Pinpoint the cell where the given text exists, returning its (x, y) midpoint coordinate. 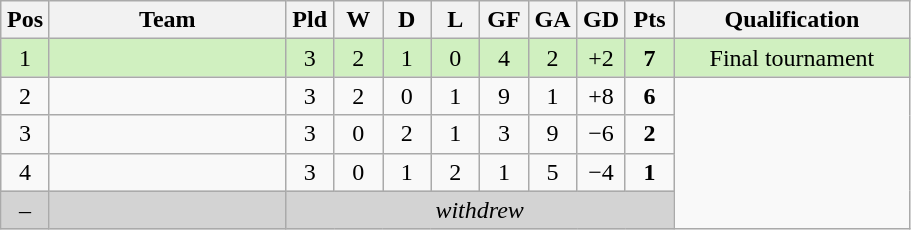
D (406, 20)
−6 (602, 134)
6 (650, 96)
5 (552, 172)
+8 (602, 96)
GA (552, 20)
GF (504, 20)
L (456, 20)
GD (602, 20)
Pos (26, 20)
Team (167, 20)
W (358, 20)
Final tournament (792, 58)
Pld (310, 20)
−4 (602, 172)
7 (650, 58)
withdrew (479, 210)
– (26, 210)
+2 (602, 58)
Qualification (792, 20)
Pts (650, 20)
